Provide the (x, y) coordinate of the cell's center where the given text is located.  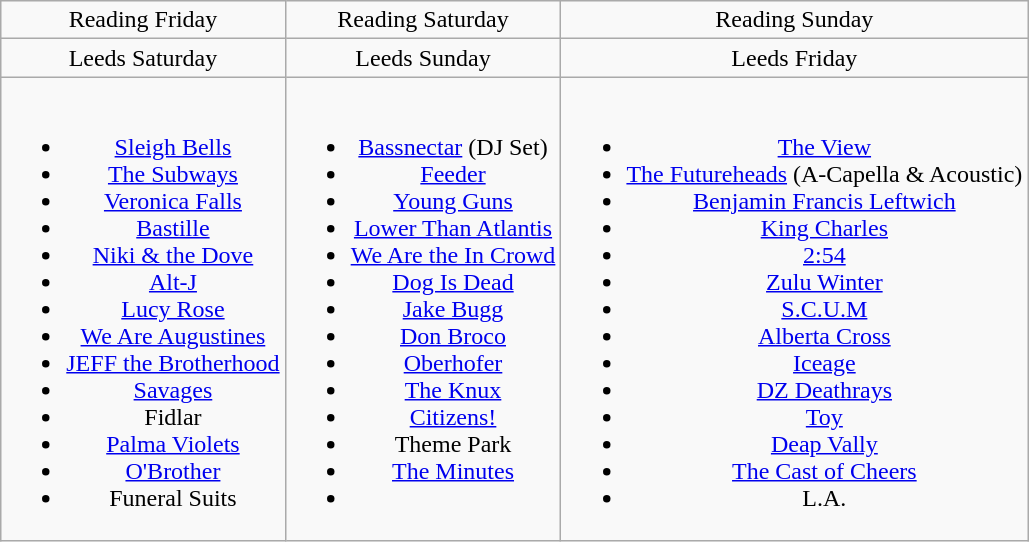
Reading Saturday (423, 20)
Leeds Sunday (423, 58)
Leeds Saturday (143, 58)
Leeds Friday (794, 58)
Reading Sunday (794, 20)
Reading Friday (143, 20)
Bassnectar (DJ Set)FeederYoung GunsLower Than AtlantisWe Are the In CrowdDog Is DeadJake BuggDon BrocoOberhoferThe KnuxCitizens!Theme ParkThe Minutes (423, 309)
